Provide the [x, y] coordinate of the cell's center where the given text is located.  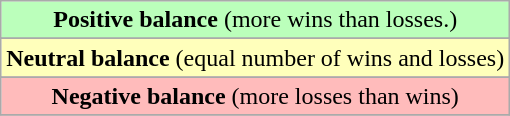
Positive balance (more wins than losses.) [256, 20]
Neutral balance (equal number of wins and losses) [256, 58]
Negative balance (more losses than wins) [256, 96]
